Extract the [X, Y] coordinate from the center of the cell holding the provided text.  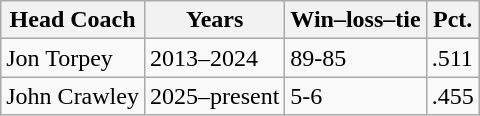
2013–2024 [214, 58]
Pct. [452, 20]
Win–loss–tie [356, 20]
89-85 [356, 58]
.455 [452, 96]
Head Coach [73, 20]
John Crawley [73, 96]
5-6 [356, 96]
Jon Torpey [73, 58]
Years [214, 20]
2025–present [214, 96]
.511 [452, 58]
